Return (X, Y) of the center of cell containing provided text 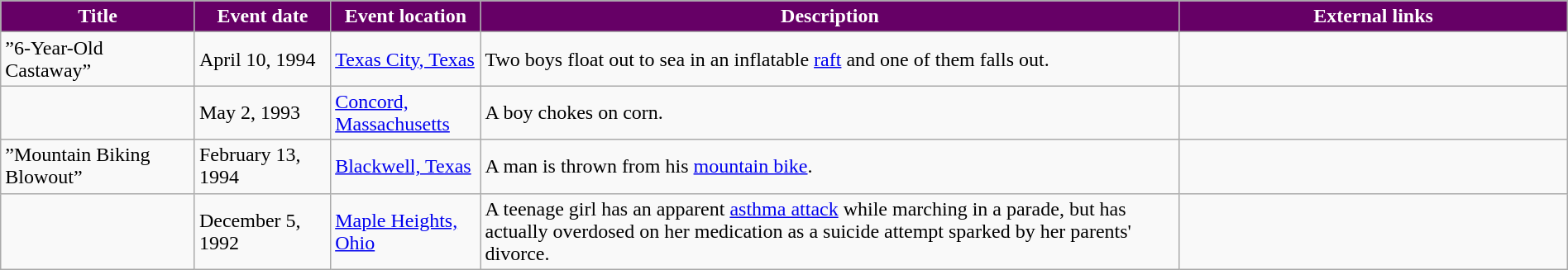
Concord, Massachusetts (405, 112)
December 5, 1992 (262, 231)
Blackwell, Texas (405, 167)
A boy chokes on corn. (830, 112)
”6-Year-Old Castaway” (98, 59)
May 2, 1993 (262, 112)
Event date (262, 17)
February 13, 1994 (262, 167)
Texas City, Texas (405, 59)
A man is thrown from his mountain bike. (830, 167)
Event location (405, 17)
”Mountain Biking Blowout” (98, 167)
Maple Heights, Ohio (405, 231)
Description (830, 17)
External links (1373, 17)
Two boys float out to sea in an inflatable raft and one of them falls out. (830, 59)
Title (98, 17)
April 10, 1994 (262, 59)
